Extract the [x, y] coordinate from the center of the cell holding the provided text.  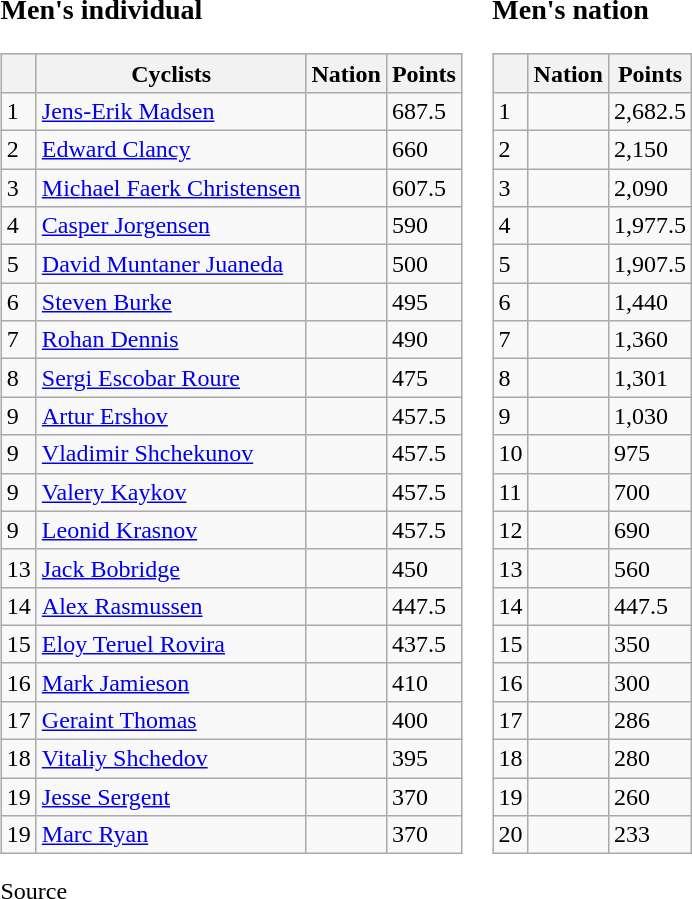
12 [510, 530]
10 [510, 454]
1,440 [650, 302]
1,030 [650, 416]
David Muntaner Juaneda [171, 264]
260 [650, 797]
Jesse Sergent [171, 797]
Cyclists [171, 73]
1,907.5 [650, 264]
280 [650, 759]
350 [650, 644]
286 [650, 720]
1,360 [650, 340]
500 [424, 264]
2,150 [650, 150]
490 [424, 340]
Mark Jamieson [171, 682]
395 [424, 759]
Alex Rasmussen [171, 606]
690 [650, 530]
300 [650, 682]
590 [424, 226]
Edward Clancy [171, 150]
607.5 [424, 188]
11 [510, 492]
410 [424, 682]
Vladimir Shchekunov [171, 454]
700 [650, 492]
975 [650, 454]
Artur Ershov [171, 416]
Jack Bobridge [171, 568]
Sergi Escobar Roure [171, 378]
1,301 [650, 378]
Jens-Erik Madsen [171, 111]
233 [650, 835]
560 [650, 568]
Leonid Krasnov [171, 530]
Casper Jorgensen [171, 226]
1,977.5 [650, 226]
Rohan Dennis [171, 340]
495 [424, 302]
20 [510, 835]
687.5 [424, 111]
475 [424, 378]
450 [424, 568]
Valery Kaykov [171, 492]
Steven Burke [171, 302]
2,090 [650, 188]
660 [424, 150]
Vitaliy Shchedov [171, 759]
437.5 [424, 644]
Marc Ryan [171, 835]
400 [424, 720]
Michael Faerk Christensen [171, 188]
2,682.5 [650, 111]
Eloy Teruel Rovira [171, 644]
Geraint Thomas [171, 720]
